Pinpoint the cell where the given text exists, returning its (x, y) midpoint coordinate. 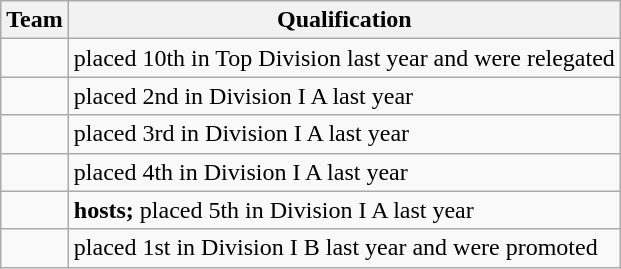
placed 1st in Division I B last year and were promoted (344, 248)
placed 4th in Division I A last year (344, 172)
placed 2nd in Division I A last year (344, 96)
Team (35, 20)
placed 3rd in Division I A last year (344, 134)
placed 10th in Top Division last year and were relegated (344, 58)
Qualification (344, 20)
hosts; placed 5th in Division I A last year (344, 210)
